Search for the cell housing the specified text and yield its [X, Y] center coordinate. 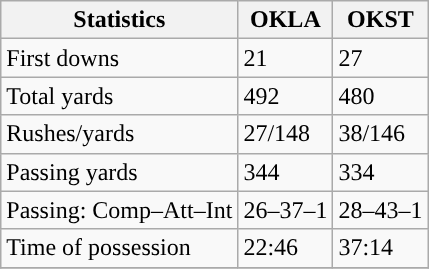
480 [380, 96]
Total yards [120, 96]
OKLA [286, 20]
OKST [380, 20]
344 [286, 172]
Rushes/yards [120, 134]
22:46 [286, 248]
334 [380, 172]
27 [380, 58]
Passing yards [120, 172]
37:14 [380, 248]
28–43–1 [380, 210]
492 [286, 96]
21 [286, 58]
Statistics [120, 20]
First downs [120, 58]
Passing: Comp–Att–Int [120, 210]
27/148 [286, 134]
26–37–1 [286, 210]
Time of possession [120, 248]
38/146 [380, 134]
